Determine the [x, y] coordinate at the center of the cell enclosing the given text.  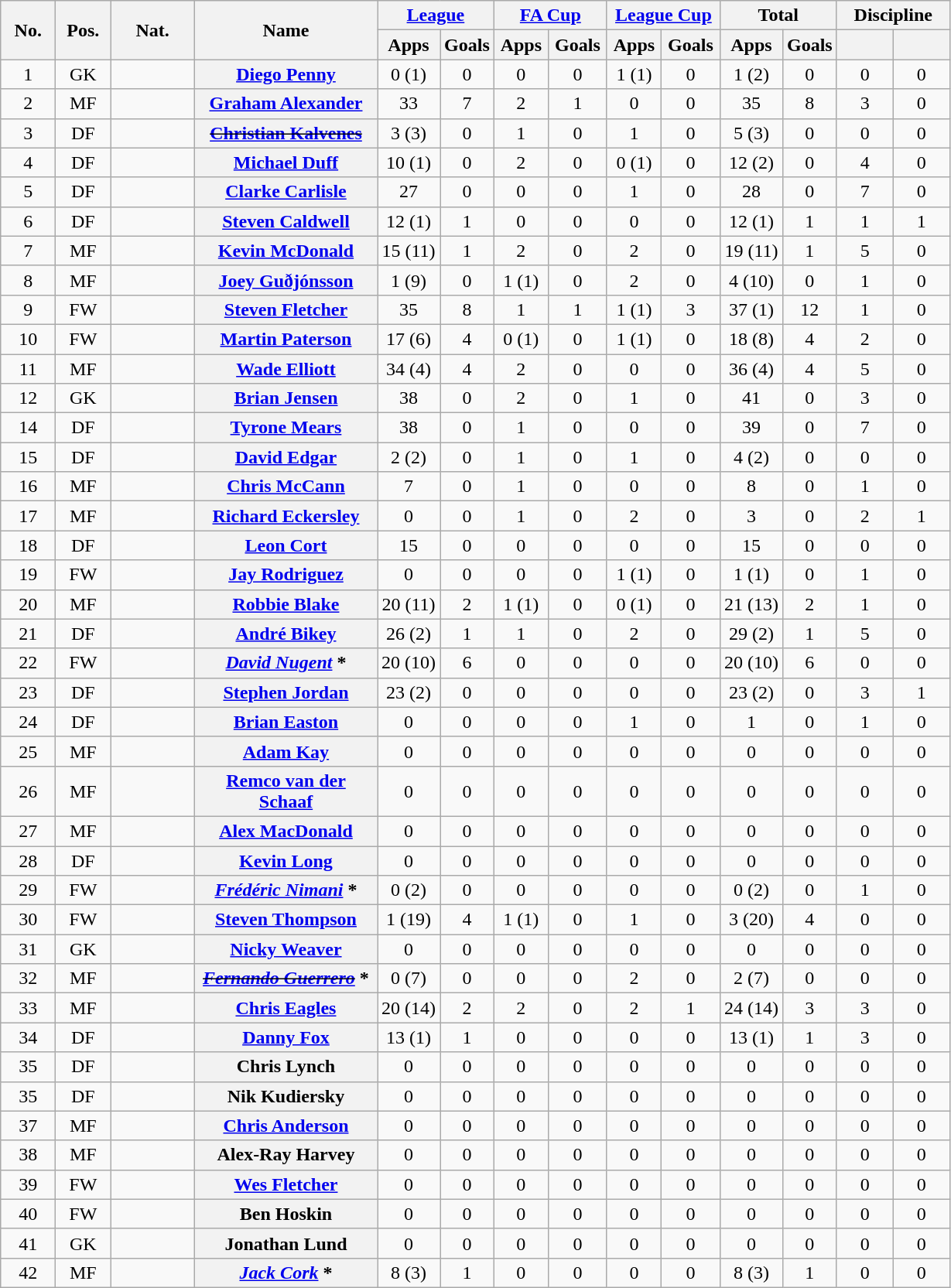
Joey Guðjónsson [286, 280]
Michael Duff [286, 162]
Wes Fletcher [286, 1184]
4 (2) [751, 457]
11 [28, 369]
23 [28, 692]
Name [286, 30]
Total [778, 15]
1 (9) [409, 280]
26 [28, 791]
Diego Penny [286, 74]
17 [28, 516]
Adam Kay [286, 751]
21 (13) [751, 604]
9 [28, 309]
Danny Fox [286, 1037]
17 (6) [409, 339]
Jack Cork * [286, 1273]
3 (20) [751, 920]
André Bikey [286, 634]
Alex-Ray Harvey [286, 1155]
Discipline [893, 15]
19 [28, 575]
League [436, 15]
0 (7) [409, 979]
22 [28, 663]
Frédéric Nimani * [286, 890]
League Cup [663, 15]
Jay Rodriguez [286, 575]
42 [28, 1273]
5 (3) [751, 133]
Chris Eagles [286, 1008]
Alex MacDonald [286, 831]
FA Cup [550, 15]
David Nugent * [286, 663]
Nicky Weaver [286, 949]
34 (4) [409, 369]
18 [28, 545]
15 (11) [409, 251]
21 [28, 634]
Steven Caldwell [286, 221]
Richard Eckersley [286, 516]
Graham Alexander [286, 104]
Wade Elliott [286, 369]
19 (11) [751, 251]
37 (1) [751, 309]
Chris Lynch [286, 1067]
Steven Fletcher [286, 309]
10 (1) [409, 162]
25 [28, 751]
24 [28, 722]
34 [28, 1037]
No. [28, 30]
Steven Thompson [286, 920]
Ben Hoskin [286, 1214]
18 (8) [751, 339]
Kevin Long [286, 861]
2 (7) [751, 979]
Chris McCann [286, 487]
29 (2) [751, 634]
12 (2) [751, 162]
Brian Jensen [286, 398]
4 (10) [751, 280]
29 [28, 890]
Pos. [84, 30]
Chris Anderson [286, 1126]
14 [28, 428]
40 [28, 1214]
10 [28, 339]
Christian Kalvenes [286, 133]
20 [28, 604]
Nik Kudiersky [286, 1096]
Robbie Blake [286, 604]
Kevin McDonald [286, 251]
Nat. [153, 30]
Martin Paterson [286, 339]
37 [28, 1126]
3 (3) [409, 133]
16 [28, 487]
31 [28, 949]
24 (14) [751, 1008]
Tyrone Mears [286, 428]
Brian Easton [286, 722]
26 (2) [409, 634]
2 (2) [409, 457]
Clarke Carlisle [286, 192]
Jonathan Lund [286, 1243]
32 [28, 979]
Leon Cort [286, 545]
Stephen Jordan [286, 692]
1 (19) [409, 920]
20 (14) [409, 1008]
Remco van der Schaaf [286, 791]
36 (4) [751, 369]
30 [28, 920]
20 (11) [409, 604]
1 (2) [751, 74]
Fernando Guerrero * [286, 979]
David Edgar [286, 457]
